Output the (X, Y) coordinate of the center of the cell containing the given text.  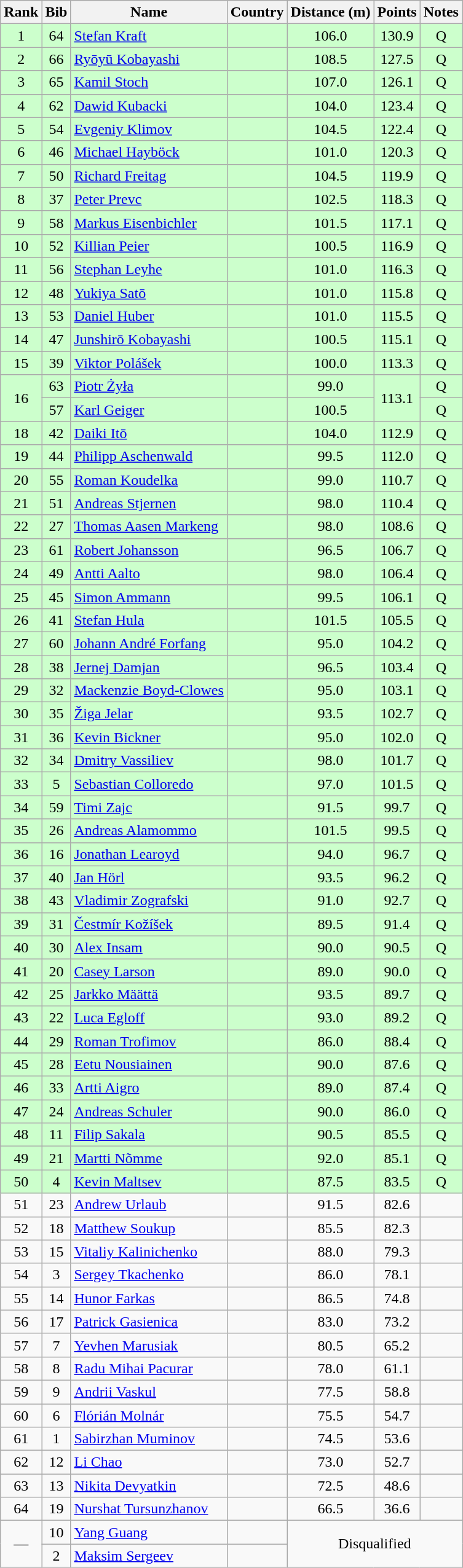
Mackenzie Boyd-Clowes (149, 691)
53.6 (397, 1439)
119.9 (397, 176)
106.4 (397, 573)
80.5 (331, 1345)
Andrew Urlaub (149, 1205)
107.0 (331, 82)
Patrick Gasienica (149, 1322)
87.4 (397, 1088)
123.4 (397, 106)
122.4 (397, 129)
Artti Aigro (149, 1088)
Bib (57, 12)
Li Chao (149, 1462)
Sergey Tkachenko (149, 1275)
96.2 (397, 877)
Thomas Aasen Markeng (149, 527)
Markus Eisenbichler (149, 222)
103.4 (397, 667)
115.8 (397, 293)
85.1 (397, 1158)
54.7 (397, 1415)
117.1 (397, 222)
Čestmír Kožíšek (149, 924)
97.0 (331, 784)
Sabirzhan Muminov (149, 1439)
Hunor Farkas (149, 1298)
91.4 (397, 924)
Flórián Molnár (149, 1415)
Stefan Kraft (149, 36)
Junshirō Kobayashi (149, 340)
Stefan Hula (149, 620)
110.4 (397, 503)
66 (57, 59)
102.7 (397, 714)
Vitaliy Kalinichenko (149, 1252)
130.9 (397, 36)
Rank (21, 12)
75.5 (331, 1415)
108.5 (331, 59)
— (21, 1544)
113.3 (397, 363)
Richard Freitag (149, 176)
127.5 (397, 59)
74.8 (397, 1298)
65 (57, 82)
Antti Aalto (149, 573)
Sebastian Colloredo (149, 784)
78.0 (331, 1368)
94.0 (331, 854)
Roman Koudelka (149, 480)
91.0 (331, 901)
116.9 (397, 246)
Peter Prevc (149, 199)
113.1 (397, 398)
112.0 (397, 457)
Kevin Maltsev (149, 1182)
101.7 (397, 761)
Distance (m) (331, 12)
Philipp Aschenwald (149, 457)
104.2 (397, 643)
Karl Geiger (149, 410)
Jarkko Määttä (149, 994)
Casey Larson (149, 971)
Andreas Stjernen (149, 503)
Points (397, 12)
Kevin Bickner (149, 737)
72.5 (331, 1486)
73.2 (397, 1322)
61.1 (397, 1368)
Alex Insam (149, 947)
96.7 (397, 854)
92.7 (397, 901)
79.3 (397, 1252)
120.3 (397, 152)
89.7 (397, 994)
92.0 (331, 1158)
Vladimir Zografski (149, 901)
Robert Johansson (149, 550)
Kamil Stoch (149, 82)
Ryōyū Kobayashi (149, 59)
Luca Egloff (149, 1017)
87.5 (331, 1182)
77.5 (331, 1392)
Radu Mihai Pacurar (149, 1368)
Piotr Żyła (149, 386)
103.1 (397, 691)
Daiki Itō (149, 433)
126.1 (397, 82)
Notes (441, 12)
82.3 (397, 1228)
Evgeniy Klimov (149, 129)
102.5 (331, 199)
89.5 (331, 924)
Disqualified (374, 1544)
74.5 (331, 1439)
Filip Sakala (149, 1135)
115.5 (397, 316)
Daniel Huber (149, 316)
100.0 (331, 363)
Jonathan Learoyd (149, 854)
118.3 (397, 199)
Johann André Forfang (149, 643)
Yevhen Marusiak (149, 1345)
Country (257, 12)
Yukiya Satō (149, 293)
89.2 (397, 1017)
Žiga Jelar (149, 714)
93.0 (331, 1017)
116.3 (397, 269)
102.0 (397, 737)
88.4 (397, 1041)
Nikita Devyatkin (149, 1486)
52.7 (397, 1462)
78.1 (397, 1275)
Yang Guang (149, 1532)
Dmitry Vassiliev (149, 761)
Andrii Vaskul (149, 1392)
Nurshat Tursunzhanov (149, 1509)
108.6 (397, 527)
83.0 (331, 1322)
88.0 (331, 1252)
105.5 (397, 620)
83.5 (397, 1182)
Jernej Damjan (149, 667)
Jan Hörl (149, 877)
Stephan Leyhe (149, 269)
Michael Hayböck (149, 152)
Viktor Polášek (149, 363)
Roman Trofimov (149, 1041)
73.0 (331, 1462)
58.8 (397, 1392)
Maksim Sergeev (149, 1556)
Andreas Schuler (149, 1111)
110.7 (397, 480)
Eetu Nousiainen (149, 1065)
99.7 (397, 807)
82.6 (397, 1205)
65.2 (397, 1345)
17 (57, 1322)
48.6 (397, 1486)
106.1 (397, 597)
66.5 (331, 1509)
115.1 (397, 340)
Killian Peier (149, 246)
36.6 (397, 1509)
Martti Nõmme (149, 1158)
Name (149, 12)
Matthew Soukup (149, 1228)
86.5 (331, 1298)
Simon Ammann (149, 597)
Andreas Alamommo (149, 831)
Dawid Kubacki (149, 106)
106.0 (331, 36)
87.6 (397, 1065)
112.9 (397, 433)
106.7 (397, 550)
Timi Zajc (149, 807)
